Scan for the cell matching the given text and deliver its (X, Y) coordinate at center. 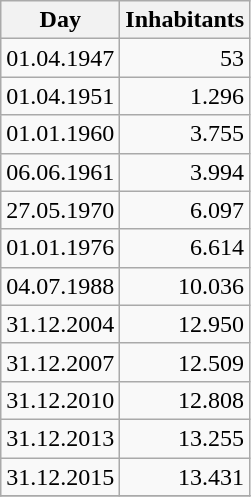
3.994 (185, 172)
31.12.2013 (60, 438)
01.04.1951 (60, 96)
1.296 (185, 96)
04.07.1988 (60, 286)
13.255 (185, 438)
Inhabitants (185, 20)
31.12.2004 (60, 324)
6.614 (185, 248)
12.509 (185, 362)
01.04.1947 (60, 58)
31.12.2015 (60, 477)
12.950 (185, 324)
06.06.1961 (60, 172)
01.01.1960 (60, 134)
01.01.1976 (60, 248)
Day (60, 20)
13.431 (185, 477)
12.808 (185, 400)
31.12.2010 (60, 400)
10.036 (185, 286)
6.097 (185, 210)
31.12.2007 (60, 362)
53 (185, 58)
3.755 (185, 134)
27.05.1970 (60, 210)
